Return the [X, Y] coordinate for the center point of the cell that contains the specified text.  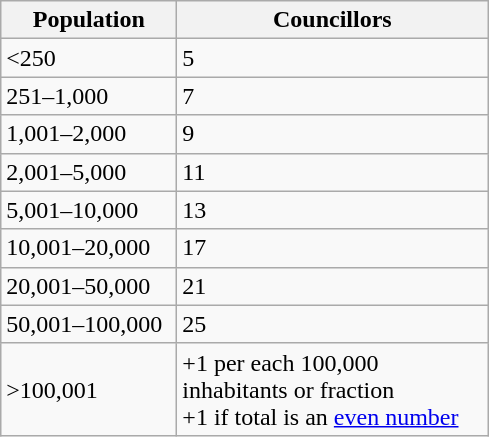
2,001–5,000 [89, 172]
13 [332, 210]
7 [332, 96]
10,001–20,000 [89, 248]
5,001–10,000 [89, 210]
<250 [89, 58]
20,001–50,000 [89, 286]
11 [332, 172]
17 [332, 248]
Population [89, 20]
>100,001 [89, 389]
251–1,000 [89, 96]
50,001–100,000 [89, 324]
+1 per each 100,000 inhabitants or fraction+1 if total is an even number [332, 389]
1,001–2,000 [89, 134]
25 [332, 324]
21 [332, 286]
Councillors [332, 20]
5 [332, 58]
9 [332, 134]
